Determine the (x, y) coordinate at the center of the cell enclosing the given text.  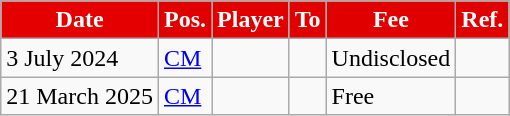
Date (80, 20)
To (308, 20)
Undisclosed (391, 58)
Ref. (482, 20)
Player (251, 20)
3 July 2024 (80, 58)
Free (391, 96)
Fee (391, 20)
Pos. (184, 20)
21 March 2025 (80, 96)
